Extract the [X, Y] coordinate from the center of the cell holding the provided text.  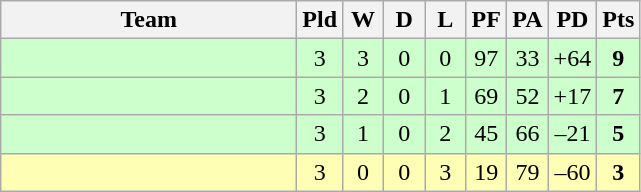
Team [149, 20]
D [404, 20]
33 [528, 58]
+64 [572, 58]
66 [528, 134]
97 [486, 58]
52 [528, 96]
19 [486, 172]
69 [486, 96]
9 [618, 58]
79 [528, 172]
L [446, 20]
–21 [572, 134]
PA [528, 20]
PD [572, 20]
–60 [572, 172]
5 [618, 134]
45 [486, 134]
PF [486, 20]
Pts [618, 20]
7 [618, 96]
+17 [572, 96]
Pld [320, 20]
W [364, 20]
